Provide the (x, y) coordinate of the cell's center where the given text is located.  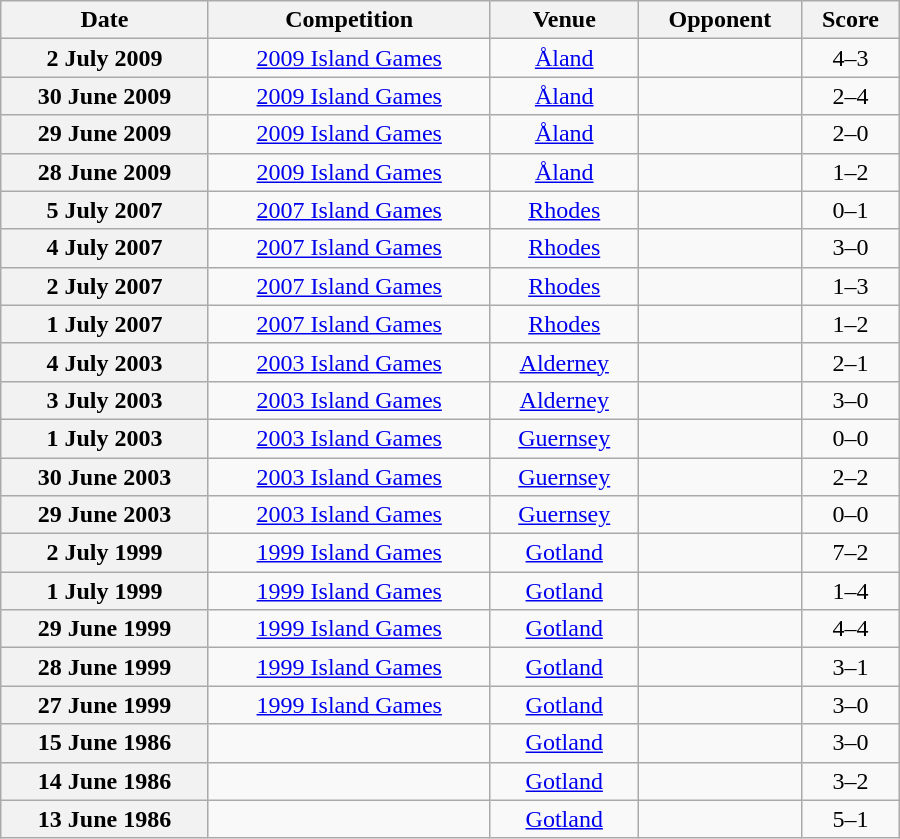
3–2 (851, 781)
4–4 (851, 629)
14 June 1986 (104, 781)
30 June 2003 (104, 477)
15 June 1986 (104, 743)
Opponent (720, 20)
2 July 2007 (104, 286)
29 June 2009 (104, 134)
4 July 2003 (104, 362)
28 June 1999 (104, 667)
4 July 2007 (104, 248)
5–1 (851, 819)
1 July 2003 (104, 438)
13 June 1986 (104, 819)
2–0 (851, 134)
Venue (564, 20)
5 July 2007 (104, 210)
2 July 1999 (104, 553)
27 June 1999 (104, 705)
1–3 (851, 286)
1 July 1999 (104, 591)
7–2 (851, 553)
2 July 2009 (104, 58)
2–4 (851, 96)
2–1 (851, 362)
3–1 (851, 667)
Score (851, 20)
2–2 (851, 477)
30 June 2009 (104, 96)
0–1 (851, 210)
1 July 2007 (104, 324)
1–4 (851, 591)
28 June 2009 (104, 172)
Date (104, 20)
29 June 2003 (104, 515)
4–3 (851, 58)
29 June 1999 (104, 629)
Competition (349, 20)
3 July 2003 (104, 400)
